From the cell containing the given text, extract its center point as (x, y) coordinate. 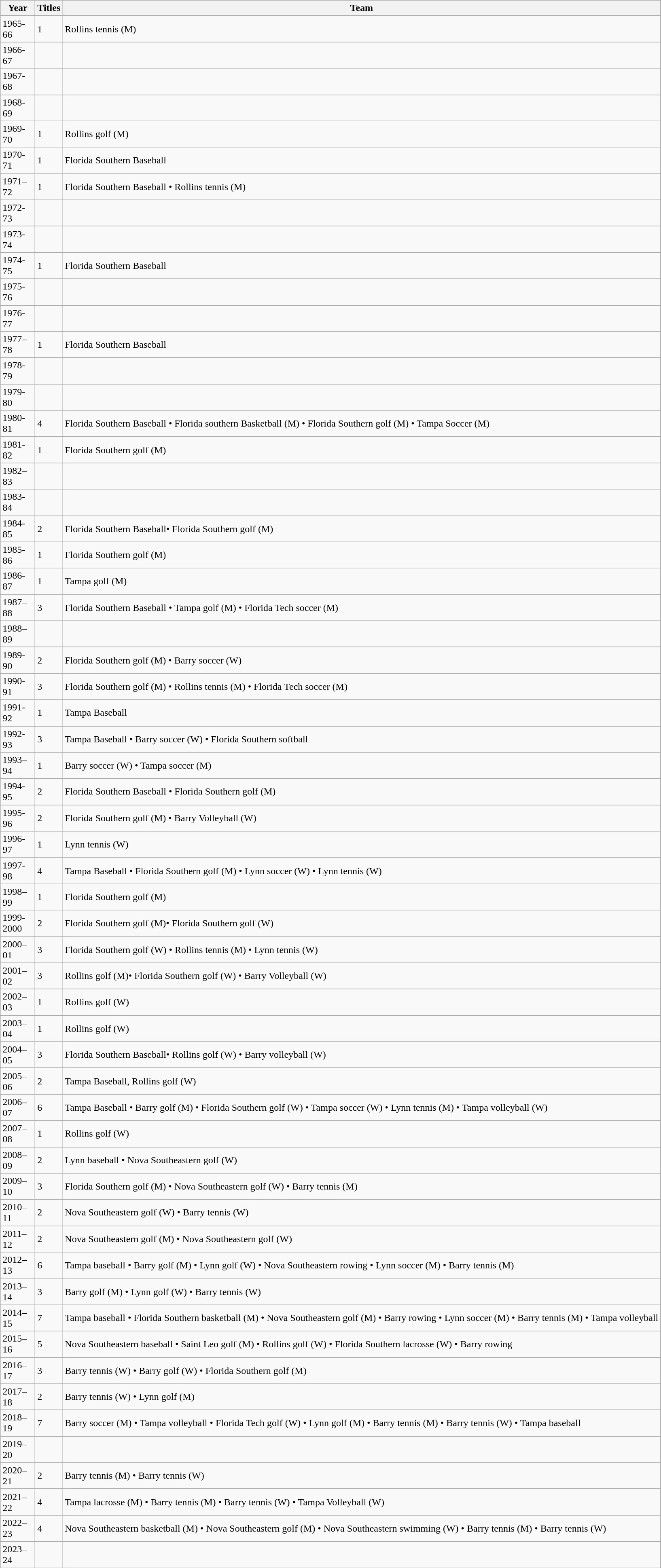
Rollins tennis (M) (362, 29)
1979-80 (18, 397)
2020–21 (18, 1476)
Nova Southeastern golf (W) • Barry tennis (W) (362, 1213)
1996-97 (18, 844)
Tampa baseball • Barry golf (M) • Lynn golf (W) • Nova Southeastern rowing • Lynn soccer (M) • Barry tennis (M) (362, 1266)
Tampa golf (M) (362, 581)
Nova Southeastern golf (M) • Nova Southeastern golf (W) (362, 1239)
2010–11 (18, 1213)
1971–72 (18, 187)
1973-74 (18, 239)
Nova Southeastern basketball (M) • Nova Southeastern golf (M) • Nova Southeastern swimming (W) • Barry tennis (M) • Barry tennis (W) (362, 1528)
1994-95 (18, 792)
2019–20 (18, 1449)
2017–18 (18, 1397)
Barry soccer (W) • Tampa soccer (M) (362, 766)
Barry tennis (W) • Lynn golf (M) (362, 1397)
1982–83 (18, 476)
1985-86 (18, 555)
1969-70 (18, 134)
1975-76 (18, 292)
Florida Southern golf (M) • Barry soccer (W) (362, 660)
1988–89 (18, 634)
Year (18, 8)
Florida Southern Baseball • Rollins tennis (M) (362, 187)
1999-2000 (18, 923)
Tampa Baseball • Barry golf (M) • Florida Southern golf (W) • Tampa soccer (W) • Lynn tennis (M) • Tampa volleyball (W) (362, 1107)
Nova Southeastern baseball • Saint Leo golf (M) • Rollins golf (W) • Florida Southern lacrosse (W) • Barry rowing (362, 1344)
Florida Southern Baseball• Florida Southern golf (M) (362, 529)
Florida Southern golf (M) • Nova Southeastern golf (W) • Barry tennis (M) (362, 1186)
1983-84 (18, 502)
Florida Southern Baseball • Florida southern Basketball (M) • Florida Southern golf (M) • Tampa Soccer (M) (362, 424)
1993–94 (18, 766)
2015–16 (18, 1344)
Titles (49, 8)
Tampa lacrosse (M) • Barry tennis (M) • Barry tennis (W) • Tampa Volleyball (W) (362, 1502)
1995-96 (18, 818)
1997-98 (18, 871)
2001–02 (18, 976)
1970-71 (18, 160)
1972-73 (18, 213)
Rollins golf (M)• Florida Southern golf (W) • Barry Volleyball (W) (362, 976)
2004–05 (18, 1054)
1984-85 (18, 529)
1978-79 (18, 371)
1989-90 (18, 660)
1981-82 (18, 450)
Lynn tennis (W) (362, 844)
2000–01 (18, 949)
Rollins golf (M) (362, 134)
1965-66 (18, 29)
Florida Southern Baseball • Tampa golf (M) • Florida Tech soccer (M) (362, 607)
Florida Southern Baseball• Rollins golf (W) • Barry volleyball (W) (362, 1054)
2022–23 (18, 1528)
2002–03 (18, 1002)
Barry tennis (M) • Barry tennis (W) (362, 1476)
Florida Southern golf (M) • Rollins tennis (M) • Florida Tech soccer (M) (362, 687)
2018–19 (18, 1423)
2009–10 (18, 1186)
2012–13 (18, 1266)
Tampa Baseball (362, 712)
Tampa baseball • Florida Southern basketball (M) • Nova Southeastern golf (M) • Barry rowing • Lynn soccer (M) • Barry tennis (M) • Tampa volleyball (362, 1318)
2007–08 (18, 1134)
Barry tennis (W) • Barry golf (W) • Florida Southern golf (M) (362, 1371)
Tampa Baseball • Florida Southern golf (M) • Lynn soccer (W) • Lynn tennis (W) (362, 871)
1998–99 (18, 897)
Barry soccer (M) • Tampa volleyball • Florida Tech golf (W) • Lynn golf (M) • Barry tennis (M) • Barry tennis (W) • Tampa baseball (362, 1423)
1968-69 (18, 108)
2011–12 (18, 1239)
1990-91 (18, 687)
2013–14 (18, 1291)
1987–88 (18, 607)
Florida Southern golf (W) • Rollins tennis (M) • Lynn tennis (W) (362, 949)
2023–24 (18, 1554)
Florida Southern Baseball • Florida Southern golf (M) (362, 792)
1992-93 (18, 739)
1974-75 (18, 265)
2003–04 (18, 1029)
1966-67 (18, 55)
Tampa Baseball, Rollins golf (W) (362, 1081)
Florida Southern golf (M) • Barry Volleyball (W) (362, 818)
1976-77 (18, 318)
1967-68 (18, 82)
2016–17 (18, 1371)
Florida Southern golf (M)• Florida Southern golf (W) (362, 923)
1991-92 (18, 712)
2005–06 (18, 1081)
1986-87 (18, 581)
2008–09 (18, 1160)
2021–22 (18, 1502)
2014–15 (18, 1318)
5 (49, 1344)
Barry golf (M) • Lynn golf (W) • Barry tennis (W) (362, 1291)
1980-81 (18, 424)
Lynn baseball • Nova Southeastern golf (W) (362, 1160)
Tampa Baseball • Barry soccer (W) • Florida Southern softball (362, 739)
1977–78 (18, 344)
2006–07 (18, 1107)
Team (362, 8)
